Capture the cell that displays the provided text and extract its (x, y) central coordinate. 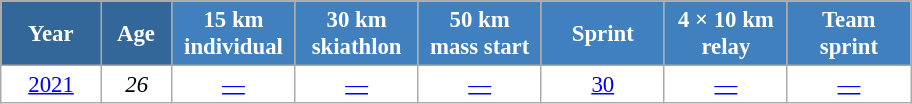
Age (136, 34)
30 (602, 85)
Sprint (602, 34)
30 km skiathlon (356, 34)
4 × 10 km relay (726, 34)
2021 (52, 85)
50 km mass start (480, 34)
26 (136, 85)
Year (52, 34)
15 km individual (234, 34)
Team sprint (848, 34)
